Determine the [x, y] coordinate at the center of the cell enclosing the given text.  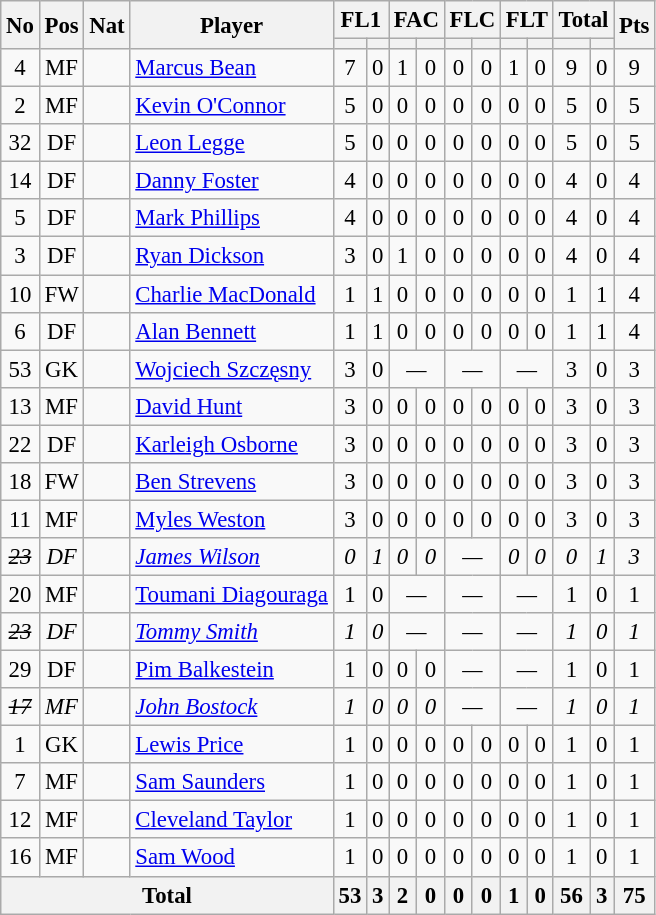
FAC [417, 20]
Lewis Price [232, 745]
FL1 [360, 20]
Pos [62, 25]
14 [20, 181]
29 [20, 670]
Tommy Smith [232, 632]
Kevin O'Connor [232, 106]
Pts [634, 25]
Wojciech Szczęsny [232, 369]
Charlie MacDonald [232, 294]
11 [20, 519]
John Bostock [232, 707]
13 [20, 406]
Ben Strevens [232, 482]
Danny Foster [232, 181]
17 [20, 707]
Leon Legge [232, 143]
FLC [472, 20]
Cleveland Taylor [232, 820]
22 [20, 444]
Mark Phillips [232, 219]
Sam Wood [232, 858]
Nat [107, 25]
75 [634, 895]
6 [20, 331]
Pim Balkestein [232, 670]
Marcus Bean [232, 68]
No [20, 25]
Ryan Dickson [232, 256]
16 [20, 858]
Sam Saunders [232, 782]
56 [571, 895]
Myles Weston [232, 519]
18 [20, 482]
David Hunt [232, 406]
Karleigh Osborne [232, 444]
10 [20, 294]
FLT [526, 20]
Alan Bennett [232, 331]
32 [20, 143]
12 [20, 820]
Player [232, 25]
20 [20, 594]
James Wilson [232, 557]
Toumani Diagouraga [232, 594]
